Pinpoint the cell where the given text exists, returning its (X, Y) midpoint coordinate. 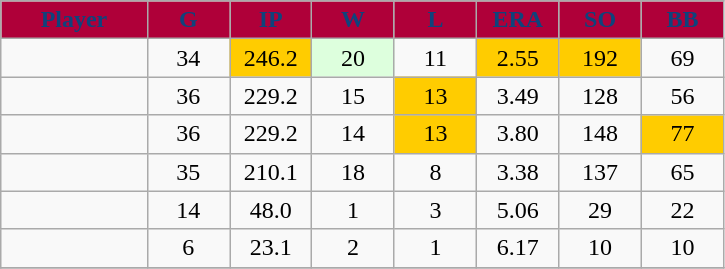
137 (600, 172)
5.06 (518, 210)
77 (682, 134)
Player (74, 20)
23.1 (271, 248)
11 (435, 58)
69 (682, 58)
48.0 (271, 210)
6 (188, 248)
3 (435, 210)
34 (188, 58)
3.80 (518, 134)
128 (600, 96)
W (353, 20)
IP (271, 20)
148 (600, 134)
22 (682, 210)
8 (435, 172)
20 (353, 58)
18 (353, 172)
210.1 (271, 172)
G (188, 20)
2 (353, 248)
56 (682, 96)
L (435, 20)
ERA (518, 20)
15 (353, 96)
65 (682, 172)
246.2 (271, 58)
29 (600, 210)
192 (600, 58)
BB (682, 20)
SO (600, 20)
3.49 (518, 96)
35 (188, 172)
2.55 (518, 58)
6.17 (518, 248)
3.38 (518, 172)
